Detect which cell encompasses the target text, then output its (x, y) center coordinate. 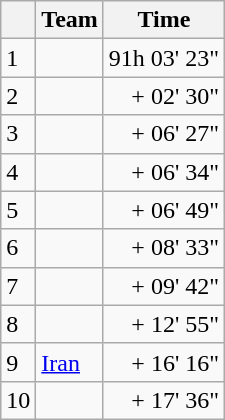
10 (18, 400)
Team (70, 20)
8 (18, 324)
+ 06' 49" (164, 210)
4 (18, 172)
1 (18, 58)
3 (18, 134)
+ 06' 27" (164, 134)
5 (18, 210)
6 (18, 248)
+ 08' 33" (164, 248)
+ 16' 16" (164, 362)
+ 12' 55" (164, 324)
+ 02' 30" (164, 96)
Time (164, 20)
+ 17' 36" (164, 400)
+ 06' 34" (164, 172)
+ 09' 42" (164, 286)
91h 03' 23" (164, 58)
Iran (70, 362)
9 (18, 362)
2 (18, 96)
7 (18, 286)
